Find where the given text appears and provide that cell's center as [x, y] coordinate. 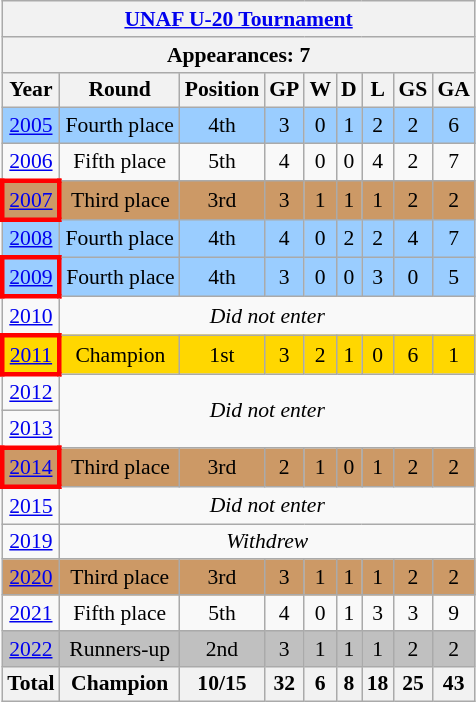
Withdrew [268, 542]
GS [412, 90]
L [378, 90]
Year [30, 90]
GA [454, 90]
10/15 [222, 684]
8 [349, 684]
2005 [30, 126]
2022 [30, 649]
2008 [30, 238]
Round [120, 90]
2013 [30, 430]
Appearances: 7 [238, 55]
2nd [222, 649]
D [349, 90]
2015 [30, 506]
18 [378, 684]
2020 [30, 578]
1st [222, 354]
Runners-up [120, 649]
43 [454, 684]
Position [222, 90]
9 [454, 613]
5 [454, 278]
2009 [30, 278]
GP [284, 90]
2019 [30, 542]
W [320, 90]
2012 [30, 392]
UNAF U-20 Tournament [238, 19]
32 [284, 684]
2010 [30, 316]
Total [30, 684]
2014 [30, 468]
2011 [30, 354]
2021 [30, 613]
2007 [30, 200]
25 [412, 684]
2006 [30, 162]
